Return the [X, Y] coordinate for the center point of the cell that contains the specified text.  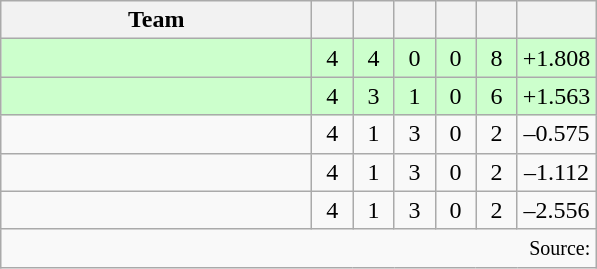
–0.575 [556, 134]
+1.563 [556, 96]
+1.808 [556, 58]
8 [496, 58]
–1.112 [556, 172]
Source: [298, 248]
6 [496, 96]
Team [156, 20]
–2.556 [556, 210]
